Return [X, Y] of the center of cell containing provided text 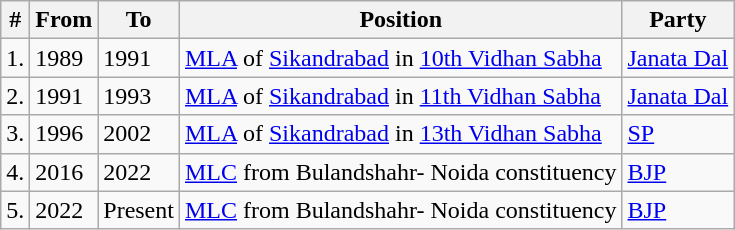
5. [16, 210]
To [139, 20]
1989 [64, 58]
2016 [64, 172]
MLA of Sikandrabad in 10th Vidhan Sabha [400, 58]
Present [139, 210]
From [64, 20]
SP [678, 134]
Position [400, 20]
3. [16, 134]
2. [16, 96]
1. [16, 58]
4. [16, 172]
1996 [64, 134]
MLA of Sikandrabad in 11th Vidhan Sabha [400, 96]
1993 [139, 96]
Party [678, 20]
2002 [139, 134]
MLA of Sikandrabad in 13th Vidhan Sabha [400, 134]
# [16, 20]
